Return (X, Y) of the center of cell containing provided text 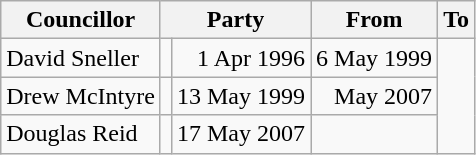
To (456, 20)
From (374, 20)
17 May 2007 (240, 134)
David Sneller (81, 58)
Drew McIntyre (81, 96)
Councillor (81, 20)
Douglas Reid (81, 134)
Party (235, 20)
13 May 1999 (240, 96)
6 May 1999 (374, 58)
May 2007 (374, 96)
1 Apr 1996 (240, 58)
